Return (x, y) of the center of cell containing provided text 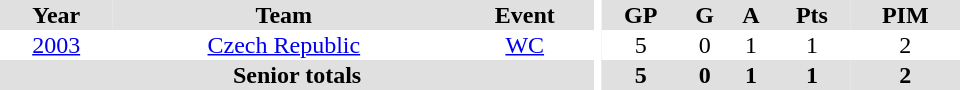
Pts (812, 15)
Czech Republic (284, 45)
Year (56, 15)
PIM (905, 15)
GP (641, 15)
WC (524, 45)
A (752, 15)
Team (284, 15)
2003 (56, 45)
Senior totals (297, 75)
Event (524, 15)
G (705, 15)
